Capture the cell that displays the provided text and extract its (X, Y) central coordinate. 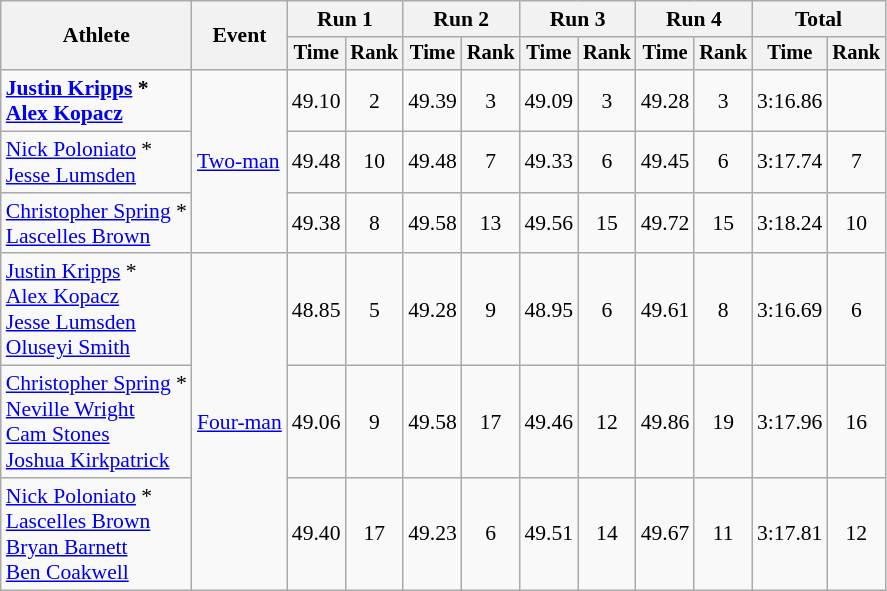
3:18.24 (790, 224)
48.95 (548, 310)
Four-man (240, 422)
Justin Kripps *Alex Kopacz (96, 100)
49.86 (666, 422)
5 (375, 310)
3:16.69 (790, 310)
14 (607, 534)
49.67 (666, 534)
11 (723, 534)
2 (375, 100)
49.46 (548, 422)
Christopher Spring *Lascelles Brown (96, 224)
49.09 (548, 100)
48.85 (316, 310)
Two-man (240, 162)
Nick Poloniato *Lascelles BrownBryan BarnettBen Coakwell (96, 534)
49.56 (548, 224)
Run 4 (694, 19)
Run 3 (577, 19)
3:17.81 (790, 534)
49.72 (666, 224)
Run 1 (345, 19)
Run 2 (461, 19)
Athlete (96, 36)
3:17.96 (790, 422)
3:17.74 (790, 162)
Christopher Spring *Neville WrightCam StonesJoshua Kirkpatrick (96, 422)
3:16.86 (790, 100)
49.45 (666, 162)
49.10 (316, 100)
49.39 (432, 100)
19 (723, 422)
16 (856, 422)
Event (240, 36)
Nick Poloniato *Jesse Lumsden (96, 162)
49.06 (316, 422)
Justin Kripps *Alex KopaczJesse LumsdenOluseyi Smith (96, 310)
Total (818, 19)
49.38 (316, 224)
49.33 (548, 162)
49.40 (316, 534)
13 (491, 224)
49.51 (548, 534)
49.23 (432, 534)
49.61 (666, 310)
